Provide the [X, Y] coordinate of the cell's center where the given text is located.  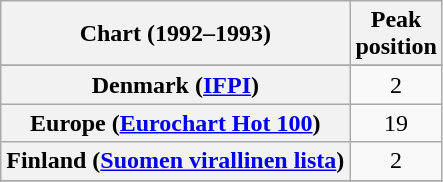
Chart (1992–1993) [176, 34]
Finland (Suomen virallinen lista) [176, 161]
Peakposition [396, 34]
19 [396, 123]
Denmark (IFPI) [176, 85]
Europe (Eurochart Hot 100) [176, 123]
